Search for the cell housing the specified text and yield its [X, Y] center coordinate. 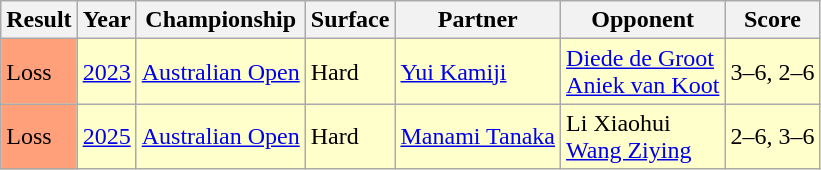
Diede de Groot Aniek van Koot [643, 72]
2023 [106, 72]
Opponent [643, 20]
Year [106, 20]
2–6, 3–6 [772, 136]
Score [772, 20]
Result [39, 20]
3–6, 2–6 [772, 72]
Yui Kamiji [478, 72]
Partner [478, 20]
Li Xiaohui Wang Ziying [643, 136]
2025 [106, 136]
Surface [350, 20]
Championship [220, 20]
Manami Tanaka [478, 136]
